Extract the (X, Y) coordinate from the center of the cell holding the provided text.  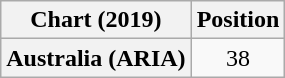
Chart (2019) (96, 20)
Australia (ARIA) (96, 58)
38 (238, 58)
Position (238, 20)
